Return [x, y] of the center of cell containing provided text 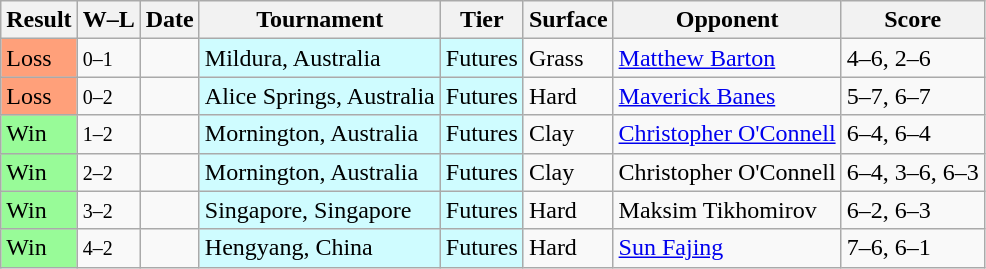
W–L [108, 20]
Hengyang, China [320, 248]
1–2 [108, 134]
5–7, 6–7 [912, 96]
7–6, 6–1 [912, 248]
0–2 [108, 96]
Mildura, Australia [320, 58]
Date [170, 20]
6–4, 6–4 [912, 134]
Grass [568, 58]
Sun Fajing [727, 248]
3–2 [108, 210]
Result [39, 20]
Matthew Barton [727, 58]
Tier [482, 20]
6–2, 6–3 [912, 210]
4–2 [108, 248]
Alice Springs, Australia [320, 96]
Singapore, Singapore [320, 210]
Score [912, 20]
6–4, 3–6, 6–3 [912, 172]
Opponent [727, 20]
Maverick Banes [727, 96]
4–6, 2–6 [912, 58]
Tournament [320, 20]
Surface [568, 20]
2–2 [108, 172]
Maksim Tikhomirov [727, 210]
0–1 [108, 58]
